Search for the cell housing the specified text and yield its (x, y) center coordinate. 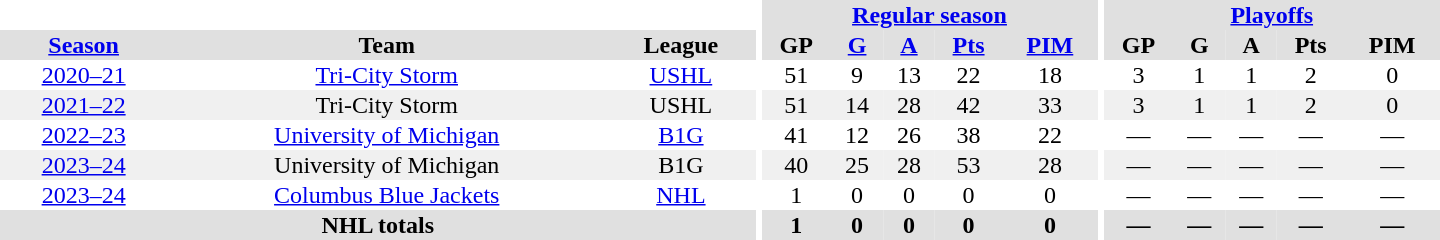
9 (857, 75)
41 (796, 135)
Team (386, 45)
2020–21 (84, 75)
38 (968, 135)
Season (84, 45)
Playoffs (1272, 15)
2022–23 (84, 135)
2021–22 (84, 105)
25 (857, 165)
NHL (680, 195)
53 (968, 165)
NHL totals (378, 225)
40 (796, 165)
13 (909, 75)
12 (857, 135)
Columbus Blue Jackets (386, 195)
42 (968, 105)
14 (857, 105)
League (680, 45)
18 (1050, 75)
33 (1050, 105)
26 (909, 135)
Regular season (929, 15)
